Output the (x, y) coordinate of the center of the cell containing the given text.  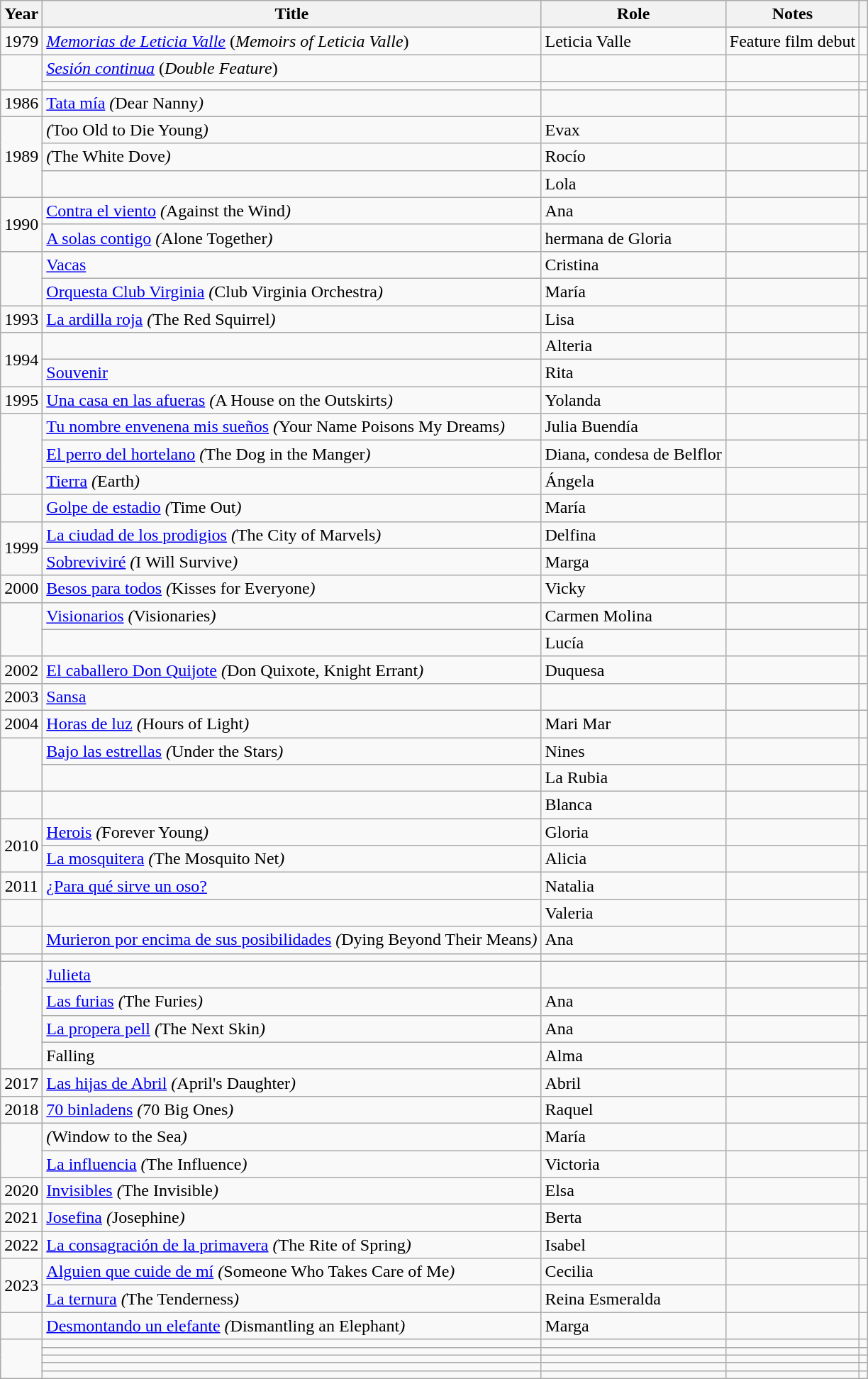
Leticia Valle (633, 41)
2003 (21, 697)
1989 (21, 157)
Title (292, 14)
Yolanda (633, 400)
2018 (21, 1109)
Duquesa (633, 670)
(Too Old to Die Young) (292, 130)
Sesión continua (Double Feature) (292, 68)
(Window to the Sea) (292, 1136)
Evax (633, 130)
La mosquitera (The Mosquito Net) (292, 859)
Victoria (633, 1164)
Feature film debut (792, 41)
70 binladens (70 Big Ones) (292, 1109)
Gloria (633, 832)
2017 (21, 1082)
Bajo las estrellas (Under the Stars) (292, 751)
Julieta (292, 975)
1990 (21, 224)
Contra el viento (Against the Wind) (292, 211)
Elsa (633, 1191)
1979 (21, 41)
(The White Dove) (292, 157)
La consagración de la primavera (The Rite of Spring) (292, 1245)
Blanca (633, 805)
Tu nombre envenena mis sueños (Your Name Poisons My Dreams) (292, 427)
¿Para qué sirve un oso? (292, 886)
Alicia (633, 859)
1986 (21, 103)
Vicky (633, 589)
Golpe de estadio (Time Out) (292, 508)
Notes (792, 14)
2002 (21, 670)
Horas de luz (Hours of Light) (292, 724)
Sobreviviré (I Will Survive) (292, 562)
Abril (633, 1082)
Year (21, 14)
La ciudad de los prodigios (The City of Marvels) (292, 535)
2022 (21, 1245)
2010 (21, 846)
Josefina (Josephine) (292, 1218)
Carmen Molina (633, 616)
2023 (21, 1285)
Lola (633, 184)
Lisa (633, 319)
Rita (633, 373)
Souvenir (292, 373)
La Rubia (633, 778)
Isabel (633, 1245)
Role (633, 14)
1999 (21, 548)
Tierra (Earth) (292, 481)
Lucía (633, 643)
Alma (633, 1056)
Las hijas de Abril (April's Daughter) (292, 1082)
2011 (21, 886)
Falling (292, 1056)
La propera pell (The Next Skin) (292, 1029)
La ternura (The Tenderness) (292, 1299)
hermana de Gloria (633, 238)
Tata mía (Dear Nanny) (292, 103)
Las furias (The Furies) (292, 1002)
Murieron por encima de sus posibilidades (Dying Beyond Their Means) (292, 940)
Reina Esmeralda (633, 1299)
Vacas (292, 265)
Visionarios (Visionaries) (292, 616)
2020 (21, 1191)
Natalia (633, 886)
Ángela (633, 481)
Sansa (292, 697)
Diana, condesa de Belflor (633, 454)
El caballero Don Quijote (Don Quixote, Knight Errant) (292, 670)
Orquesta Club Virginia (Club Virginia Orchestra) (292, 292)
Delfina (633, 535)
2000 (21, 589)
Herois (Forever Young) (292, 832)
Rocío (633, 157)
Invisibles (The Invisible) (292, 1191)
Desmontando un elefante (Dismantling an Elephant) (292, 1326)
Julia Buendía (633, 427)
2021 (21, 1218)
Cristina (633, 265)
Cecilia (633, 1272)
Alteria (633, 346)
Nines (633, 751)
Una casa en las afueras (A House on the Outskirts) (292, 400)
Valeria (633, 913)
El perro del hortelano (The Dog in the Manger) (292, 454)
2004 (21, 724)
1994 (21, 360)
Alguien que cuide de mí (Someone Who Takes Care of Me) (292, 1272)
1993 (21, 319)
Mari Mar (633, 724)
A solas contigo (Alone Together) (292, 238)
Besos para todos (Kisses for Everyone) (292, 589)
Memorias de Leticia Valle (Memoirs of Leticia Valle) (292, 41)
La ardilla roja (The Red Squirrel) (292, 319)
1995 (21, 400)
La influencia (The Influence) (292, 1164)
Berta (633, 1218)
Raquel (633, 1109)
